Extract the [X, Y] coordinate from the center of the cell holding the provided text.  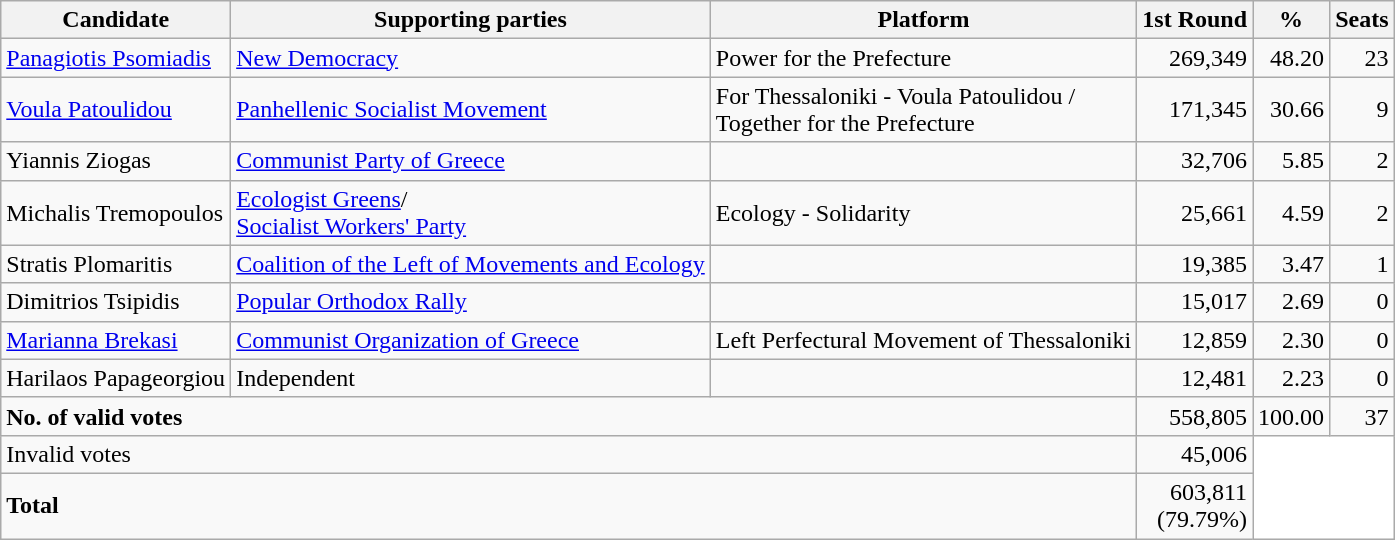
Seats [1362, 20]
Communist Organization of Greece [471, 340]
30.66 [1292, 110]
Coalition of the Left of Movements and Ecology [471, 264]
Stratis Plomaritis [116, 264]
Ecologist Greens/Socialist Workers' Party [471, 212]
37 [1362, 416]
For Thessaloniki - Voula Patoulidou / Together for the Prefecture [923, 110]
4.59 [1292, 212]
25,661 [1195, 212]
Dimitrios Tsipidis [116, 302]
19,385 [1195, 264]
Harilaos Papageorgiou [116, 378]
100.00 [1292, 416]
Voula Patoulidou [116, 110]
3.47 [1292, 264]
1 [1362, 264]
No. of valid votes [569, 416]
2.69 [1292, 302]
Total [569, 506]
Independent [471, 378]
Panagiotis Psomiadis [116, 58]
New Democracy [471, 58]
Left Perfectural Movement of Thessaloniki [923, 340]
Ecology - Solidarity [923, 212]
558,805 [1195, 416]
603,811(79.79%) [1195, 506]
Marianna Brekasi [116, 340]
23 [1362, 58]
5.85 [1292, 161]
Michalis Tremopoulos [116, 212]
9 [1362, 110]
Candidate [116, 20]
% [1292, 20]
2.30 [1292, 340]
Communist Party of Greece [471, 161]
171,345 [1195, 110]
Power for the Prefecture [923, 58]
Yiannis Ziogas [116, 161]
Invalid votes [569, 454]
12,859 [1195, 340]
269,349 [1195, 58]
Platform [923, 20]
45,006 [1195, 454]
2.23 [1292, 378]
15,017 [1195, 302]
48.20 [1292, 58]
12,481 [1195, 378]
32,706 [1195, 161]
Panhellenic Socialist Movement [471, 110]
Popular Orthodox Rally [471, 302]
Supporting parties [471, 20]
1st Round [1195, 20]
